Pinpoint the cell where the given text exists, returning its [x, y] midpoint coordinate. 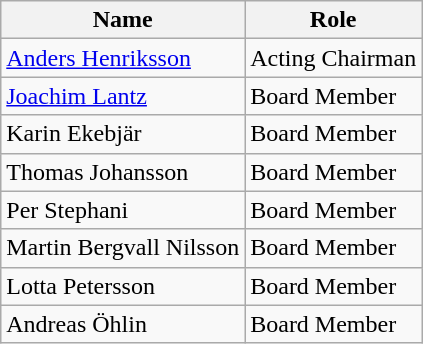
Thomas Johansson [123, 172]
Role [334, 20]
Martin Bergvall Nilsson [123, 248]
Andreas Öhlin [123, 324]
Name [123, 20]
Lotta Petersson [123, 286]
Anders Henriksson [123, 58]
Per Stephani [123, 210]
Acting Chairman [334, 58]
Joachim Lantz [123, 96]
Karin Ekebjär [123, 134]
